Scan for the cell matching the given text and deliver its (X, Y) coordinate at center. 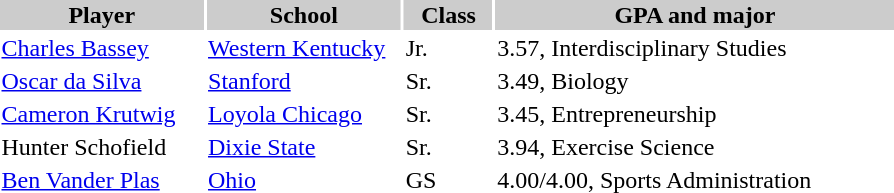
School (304, 15)
Charles Bassey (102, 48)
3.57, Interdisciplinary Studies (695, 48)
Dixie State (304, 147)
Jr. (448, 48)
Western Kentucky (304, 48)
3.94, Exercise Science (695, 147)
Player (102, 15)
Loyola Chicago (304, 114)
3.49, Biology (695, 81)
Hunter Schofield (102, 147)
GPA and major (695, 15)
Oscar da Silva (102, 81)
Stanford (304, 81)
Cameron Krutwig (102, 114)
3.45, Entrepreneurship (695, 114)
Class (448, 15)
